Locate the cell with the specified text and output its (x, y) center coordinate. 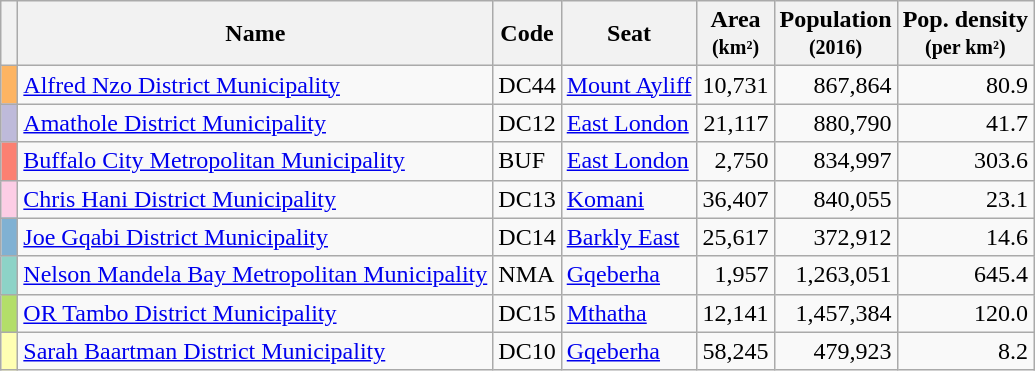
25,617 (736, 237)
1,457,384 (836, 313)
DC14 (527, 237)
372,912 (836, 237)
880,790 (836, 123)
DC10 (527, 351)
867,864 (836, 85)
Sarah Baartman District Municipality (256, 351)
Code (527, 34)
1,957 (736, 275)
Population(2016) (836, 34)
Mthatha (629, 313)
Buffalo City Metropolitan Municipality (256, 161)
BUF (527, 161)
36,407 (736, 199)
Area(km²) (736, 34)
Nelson Mandela Bay Metropolitan Municipality (256, 275)
41.7 (965, 123)
Barkly East (629, 237)
Pop. density(per km²) (965, 34)
58,245 (736, 351)
Seat (629, 34)
Joe Gqabi District Municipality (256, 237)
645.4 (965, 275)
DC44 (527, 85)
23.1 (965, 199)
OR Tambo District Municipality (256, 313)
2,750 (736, 161)
1,263,051 (836, 275)
303.6 (965, 161)
479,923 (836, 351)
Alfred Nzo District Municipality (256, 85)
14.6 (965, 237)
21,117 (736, 123)
Amathole District Municipality (256, 123)
10,731 (736, 85)
120.0 (965, 313)
Mount Ayliff (629, 85)
DC15 (527, 313)
Komani (629, 199)
8.2 (965, 351)
12,141 (736, 313)
Name (256, 34)
DC12 (527, 123)
DC13 (527, 199)
Chris Hani District Municipality (256, 199)
834,997 (836, 161)
80.9 (965, 85)
NMA (527, 275)
840,055 (836, 199)
